For the text-containing cell, return its midpoint in (X, Y) coordinate format. 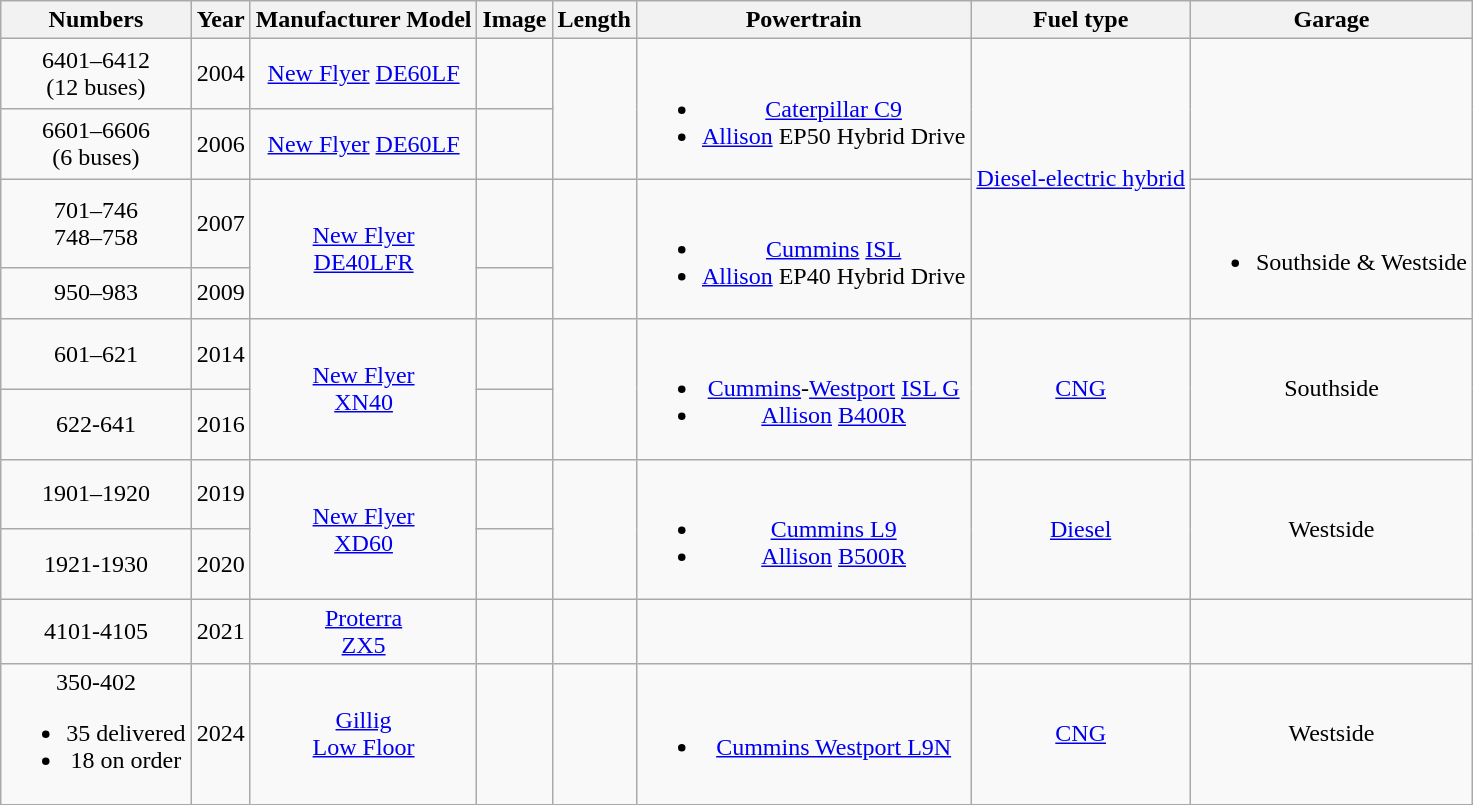
2007 (220, 223)
Manufacturer Model (364, 20)
6401–6412(12 buses) (96, 74)
GilligLow Floor (364, 734)
950–983 (96, 293)
701–746748–758 (96, 223)
622-641 (96, 424)
2019 (220, 494)
2014 (220, 354)
4101-4105 (96, 632)
2004 (220, 74)
2020 (220, 564)
601–621 (96, 354)
Year (220, 20)
2021 (220, 632)
Fuel type (1081, 20)
Diesel (1081, 529)
Garage (1331, 20)
Southside & Westside (1331, 249)
350-40235 delivered18 on order (96, 734)
Cummins Westport L9N (803, 734)
Caterpillar C9Allison EP50 Hybrid Drive (803, 109)
New FlyerDE40LFR (364, 249)
2006 (220, 144)
Cummins ISLAllison EP40 Hybrid Drive (803, 249)
Diesel-electric hybrid (1081, 179)
2016 (220, 424)
2009 (220, 293)
6601–6606(6 buses) (96, 144)
1901–1920 (96, 494)
ProterraZX5 (364, 632)
Powertrain (803, 20)
Cummins-Westport ISL GAllison B400R (803, 389)
Numbers (96, 20)
New FlyerXN40 (364, 389)
Length (594, 20)
2024 (220, 734)
Southside (1331, 389)
New FlyerXD60 (364, 529)
Cummins L9Allison B500R (803, 529)
1921-1930 (96, 564)
Image (514, 20)
